Output the [x, y] coordinate of the center of the cell containing the given text.  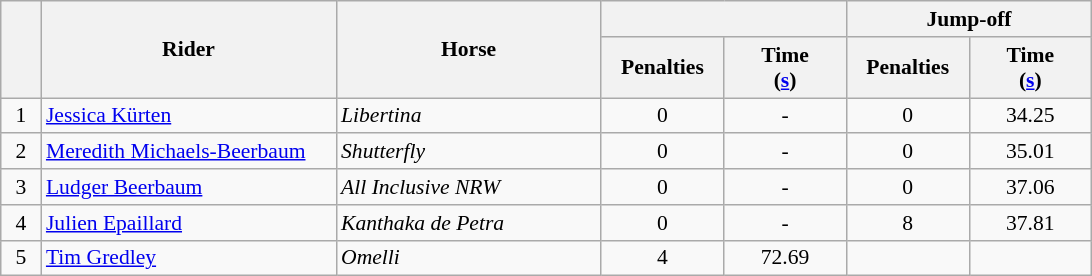
Kanthaka de Petra [468, 223]
3 [21, 187]
Horse [468, 50]
Libertina [468, 116]
8 [908, 223]
Julien Epaillard [188, 223]
All Inclusive NRW [468, 187]
Shutterfly [468, 152]
5 [21, 258]
1 [21, 116]
Omelli [468, 258]
Tim Gredley [188, 258]
2 [21, 152]
Meredith Michaels-Beerbaum [188, 152]
Ludger Beerbaum [188, 187]
35.01 [1030, 152]
Jump-off [968, 19]
Jessica Kürten [188, 116]
34.25 [1030, 116]
Rider [188, 50]
37.06 [1030, 187]
72.69 [786, 258]
37.81 [1030, 223]
